Scan for the cell matching the given text and deliver its [x, y] coordinate at center. 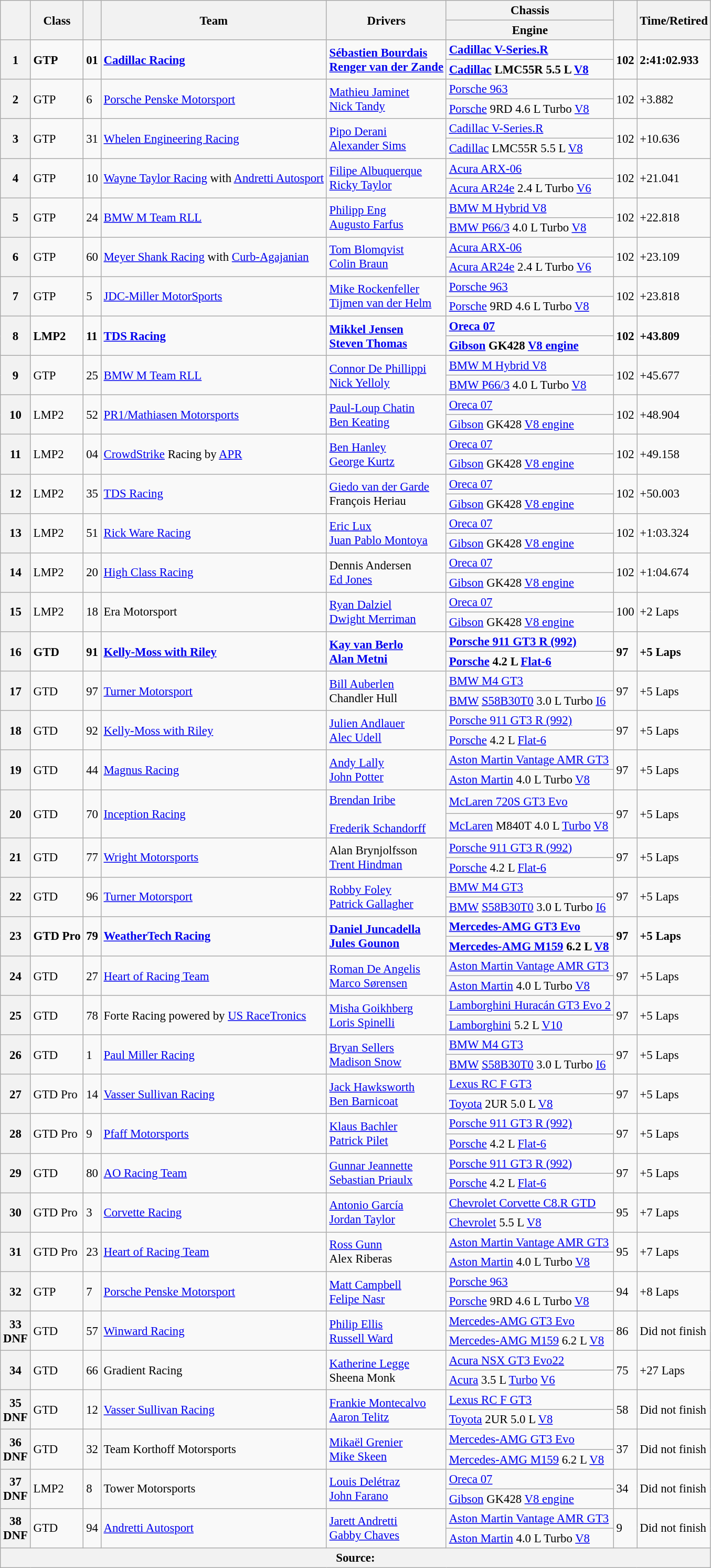
Corvette Racing [214, 1212]
JDC-Miller MotorSports [214, 296]
CrowdStrike Racing by APR [214, 454]
79 [92, 936]
Forte Racing powered by US RaceTronics [214, 1015]
+21.041 [674, 178]
Pfaff Motorsports [214, 1133]
Team [214, 20]
Rick Ware Racing [214, 533]
Era Motorsport [214, 612]
Julien Andlauer Alec Udell [386, 730]
37 [625, 1449]
66 [92, 1371]
Connor De Phillippi Nick Yelloly [386, 376]
Time/Retired [674, 20]
Source: [356, 1558]
80 [92, 1173]
52 [92, 415]
Mike Rockenfeller Tijmen van der Helm [386, 296]
AO Racing Team [214, 1173]
44 [92, 770]
2:41:02.933 [674, 60]
Eric Lux Juan Pablo Montoya [386, 533]
Engine [530, 30]
+49.158 [674, 454]
Matt Campbell Felipe Nasr [386, 1291]
+43.809 [674, 336]
Philip Ellis Russell Ward [386, 1331]
Kay van Berlo Alan Metni [386, 652]
Louis Delétraz John Farano [386, 1488]
21 [16, 857]
33DNF [16, 1331]
57 [92, 1331]
Tom Blomqvist Colin Braun [386, 257]
Tower Motorsports [214, 1488]
60 [92, 257]
Dennis Andersen Ed Jones [386, 573]
McLaren 720S GT3 Evo [530, 802]
+2 Laps [674, 612]
PR1/Mathiasen Motorsports [214, 415]
Chevrolet Corvette C8.R GTD [530, 1203]
Magnus Racing [214, 770]
29 [16, 1173]
+3.882 [674, 99]
+1:04.674 [674, 573]
22 [16, 896]
51 [92, 533]
13 [16, 533]
Paul Miller Racing [214, 1055]
Team Korthoff Motorsports [214, 1449]
Misha Goikhberg Loris Spinelli [386, 1015]
Frankie Montecalvo Aaron Telitz [386, 1410]
Katherine Legge Sheena Monk [386, 1371]
WeatherTech Racing [214, 936]
01 [92, 60]
58 [625, 1410]
Mikaël Grenier Mike Skeen [386, 1449]
16 [16, 652]
35 [92, 493]
Giedo van der Garde François Heriau [386, 493]
+48.904 [674, 415]
+23.109 [674, 257]
Roman De Angelis Marco Sørensen [386, 976]
Jarett Andretti Gabby Chaves [386, 1528]
91 [92, 652]
High Class Racing [214, 573]
Gunnar Jeannette Sebastian Priaulx [386, 1173]
Alan Brynjolfsson Trent Hindman [386, 857]
Philipp Eng Augusto Farfus [386, 217]
2 [16, 99]
+27 Laps [674, 1371]
30 [16, 1212]
Sébastien Bourdais Renger van der Zande [386, 60]
35DNF [16, 1410]
Lamborghini Huracán GT3 Evo 2 [530, 1005]
Class [57, 20]
McLaren M840T 4.0 L Turbo V8 [530, 825]
Drivers [386, 20]
Wayne Taylor Racing with Andretti Autosport [214, 178]
+1:03.324 [674, 533]
Acura NSX GT3 Evo22 [530, 1361]
Mathieu Jaminet Nick Tandy [386, 99]
92 [92, 730]
Bryan Sellers Madison Snow [386, 1055]
96 [92, 896]
Chevrolet 5.5 L V8 [530, 1223]
Bill Auberlen Chandler Hull [386, 691]
Paul-Loup Chatin Ben Keating [386, 415]
Ben Hanley George Kurtz [386, 454]
+8 Laps [674, 1291]
Andy Lally John Potter [386, 770]
26 [16, 1055]
Cadillac Racing [214, 60]
04 [92, 454]
36DNF [16, 1449]
15 [16, 612]
86 [625, 1331]
+10.636 [674, 139]
70 [92, 814]
Wright Motorsports [214, 857]
Chassis [530, 10]
Ross Gunn Alex Riberas [386, 1252]
+50.003 [674, 493]
Whelen Engineering Racing [214, 139]
Meyer Shank Racing with Curb-Agajanian [214, 257]
100 [625, 612]
38DNF [16, 1528]
17 [16, 691]
4 [16, 178]
+23.818 [674, 296]
37DNF [16, 1488]
Inception Racing [214, 814]
Lamborghini 5.2 L V10 [530, 1025]
+45.677 [674, 376]
78 [92, 1015]
Brendan Iribe Frederik Schandorff [386, 814]
Winward Racing [214, 1331]
Robby Foley Patrick Gallagher [386, 896]
28 [16, 1133]
Ryan Dalziel Dwight Merriman [386, 612]
Pipo Derani Alexander Sims [386, 139]
+22.818 [674, 217]
77 [92, 857]
Acura 3.5 L Turbo V6 [530, 1380]
Klaus Bachler Patrick Pilet [386, 1133]
Daniel Juncadella Jules Gounon [386, 936]
Filipe Albuquerque Ricky Taylor [386, 178]
Jack Hawksworth Ben Barnicoat [386, 1094]
75 [625, 1371]
Mikkel Jensen Steven Thomas [386, 336]
Antonio García Jordan Taylor [386, 1212]
Andretti Autosport [214, 1528]
Gradient Racing [214, 1371]
19 [16, 770]
